Detect which cell encompasses the target text, then output its [X, Y] center coordinate. 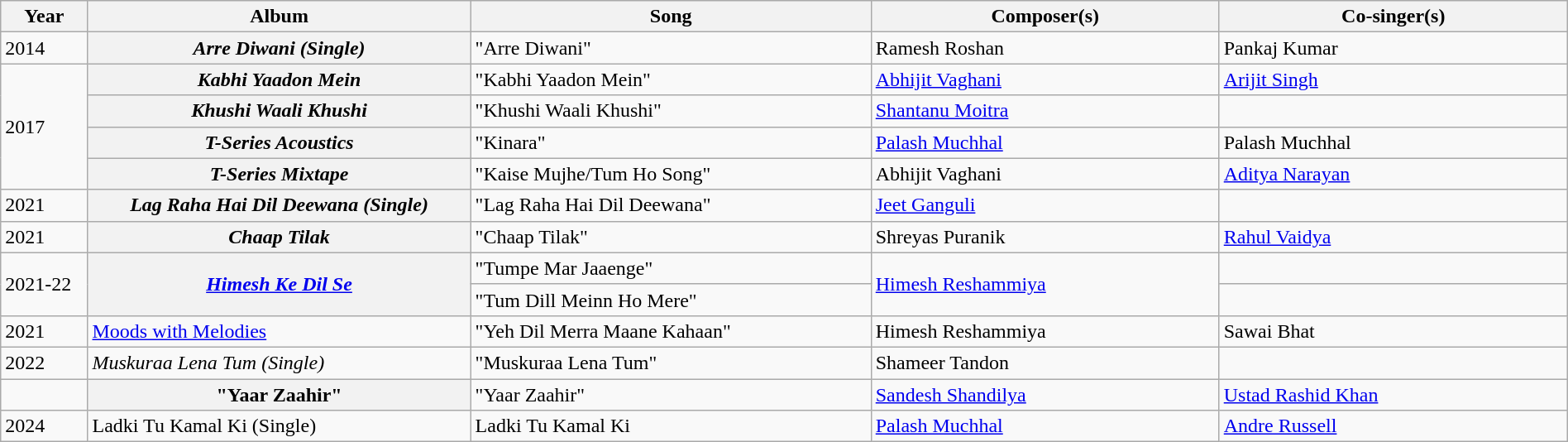
Pankaj Kumar [1393, 48]
Shameer Tandon [1045, 363]
Moods with Melodies [280, 331]
Rahul Vaidya [1393, 237]
Jeet Ganguli [1045, 205]
"Tum Dill Meinn Ho Mere" [671, 300]
"Arre Diwani" [671, 48]
2022 [45, 363]
2021-22 [45, 284]
"Kinara" [671, 142]
Arijit Singh [1393, 79]
"Kabhi Yaadon Mein" [671, 79]
Ladki Tu Kamal Ki (Single) [280, 426]
Muskuraa Lena Tum (Single) [280, 363]
"Tumpe Mar Jaaenge" [671, 268]
"Chaap Tilak" [671, 237]
Andre Russell [1393, 426]
Year [45, 17]
Song [671, 17]
Album [280, 17]
Sawai Bhat [1393, 331]
"Kaise Mujhe/Tum Ho Song" [671, 174]
Ustad Rashid Khan [1393, 395]
Chaap Tilak [280, 237]
Composer(s) [1045, 17]
Aditya Narayan [1393, 174]
2024 [45, 426]
Ladki Tu Kamal Ki [671, 426]
Arre Diwani (Single) [280, 48]
"Yeh Dil Merra Maane Kahaan" [671, 331]
2014 [45, 48]
Kabhi Yaadon Mein [280, 79]
Co-singer(s) [1393, 17]
T-Series Acoustics [280, 142]
Ramesh Roshan [1045, 48]
Sandesh Shandilya [1045, 395]
T-Series Mixtape [280, 174]
Shreyas Puranik [1045, 237]
Khushi Waali Khushi [280, 111]
Lag Raha Hai Dil Deewana (Single) [280, 205]
"Khushi Waali Khushi" [671, 111]
"Muskuraa Lena Tum" [671, 363]
"Lag Raha Hai Dil Deewana" [671, 205]
Shantanu Moitra [1045, 111]
2017 [45, 127]
Himesh Ke Dil Se [280, 284]
